Determine the [x, y] coordinate at the center of the cell enclosing the given text.  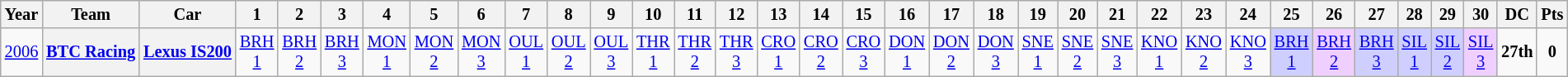
10 [653, 14]
25 [1292, 14]
SNE1 [1038, 52]
5 [434, 14]
OUL1 [526, 52]
16 [907, 14]
SNE3 [1117, 52]
SIL2 [1448, 52]
27 [1377, 14]
MON3 [481, 52]
THR2 [695, 52]
20 [1077, 14]
DON3 [996, 52]
Lexus IS200 [188, 52]
9 [612, 14]
4 [387, 14]
Pts [1552, 14]
21 [1117, 14]
DON1 [907, 52]
27th [1517, 52]
13 [778, 14]
BTC Racing [91, 52]
Year [21, 14]
CRO2 [821, 52]
CRO3 [864, 52]
30 [1481, 14]
8 [569, 14]
KNO3 [1248, 52]
THR1 [653, 52]
SNE2 [1077, 52]
11 [695, 14]
DC [1517, 14]
19 [1038, 14]
MON2 [434, 52]
1 [257, 14]
12 [736, 14]
6 [481, 14]
17 [951, 14]
DON2 [951, 52]
24 [1248, 14]
23 [1204, 14]
THR3 [736, 52]
28 [1414, 14]
14 [821, 14]
Team [91, 14]
SIL1 [1414, 52]
29 [1448, 14]
15 [864, 14]
OUL2 [569, 52]
2 [299, 14]
OUL3 [612, 52]
CRO1 [778, 52]
2006 [21, 52]
0 [1552, 52]
KNO2 [1204, 52]
Car [188, 14]
KNO1 [1159, 52]
18 [996, 14]
22 [1159, 14]
26 [1334, 14]
MON1 [387, 52]
7 [526, 14]
3 [342, 14]
SIL3 [1481, 52]
